Identify which cell holds the provided text, then report its (X, Y) central coordinate. 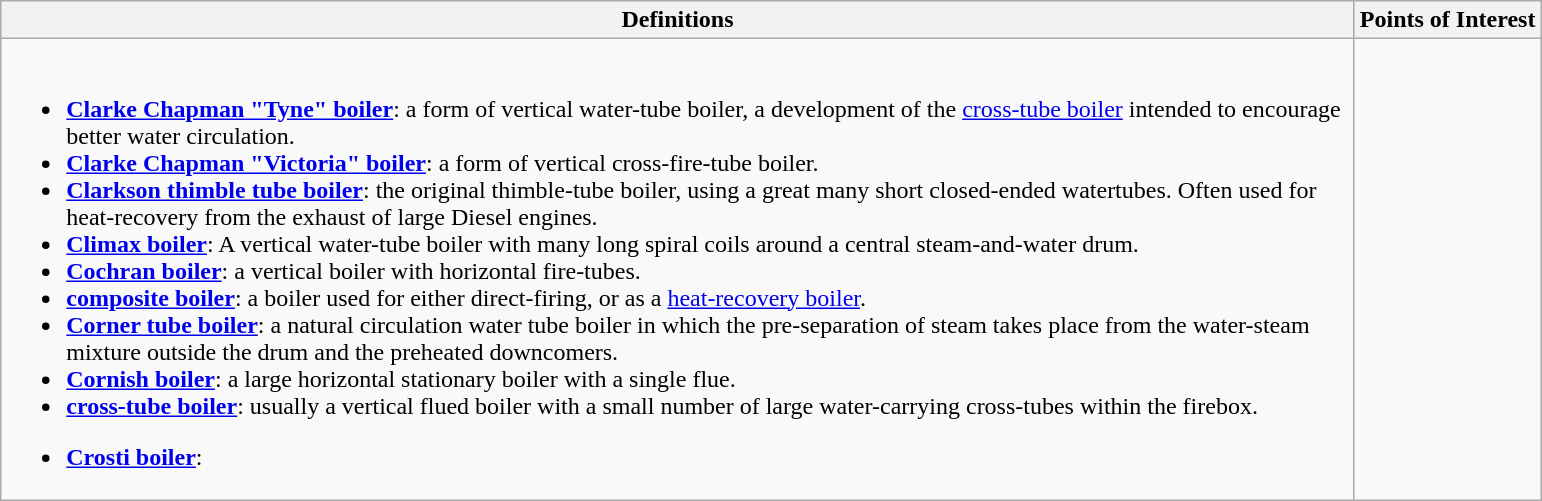
Definitions (678, 20)
Points of Interest (1448, 20)
